Identify which cell holds the provided text, then report its [x, y] central coordinate. 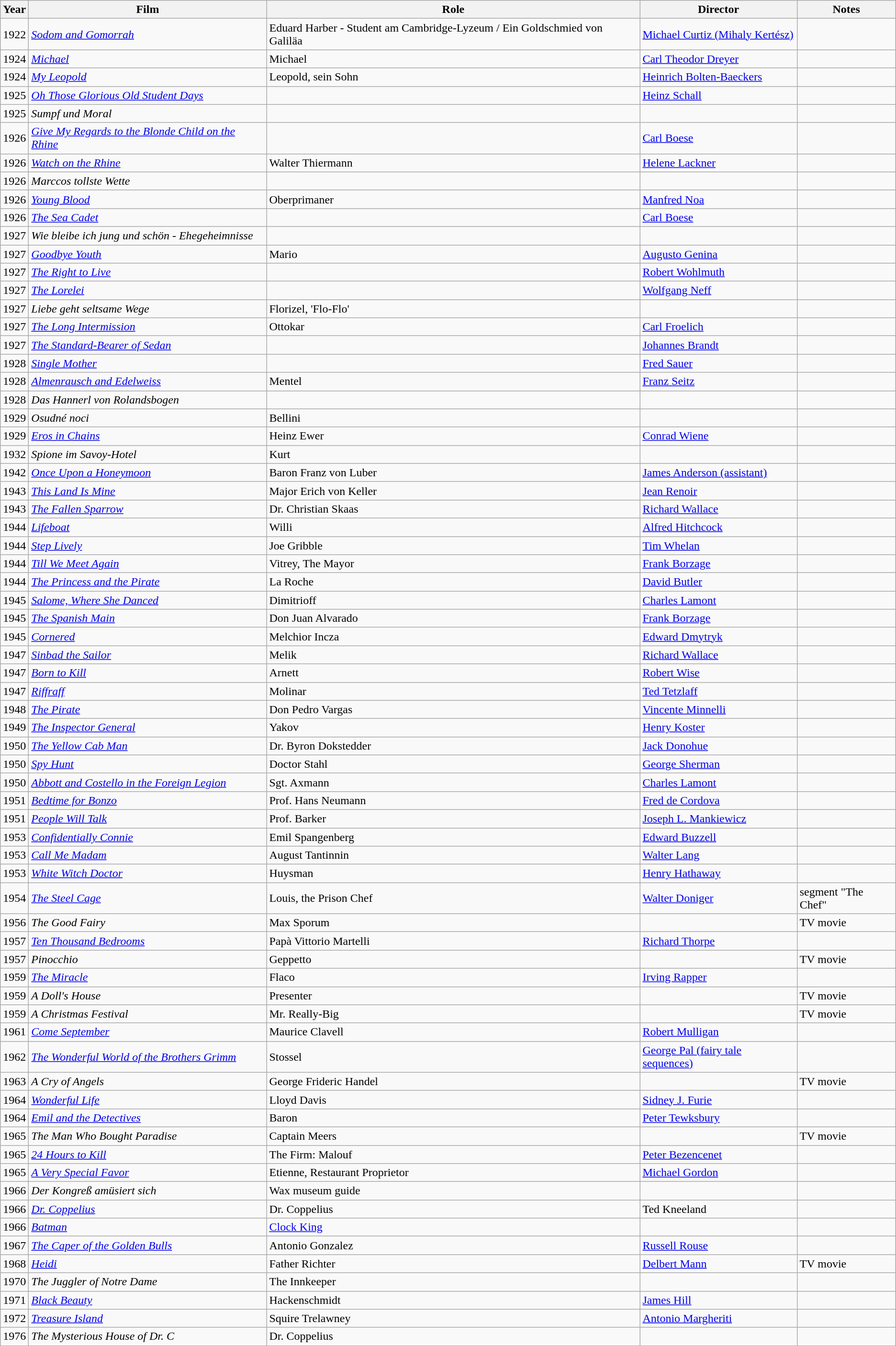
Dr. Christian Skaas [453, 509]
Robert Wise [718, 673]
Helene Lackner [718, 163]
Vincente Minnelli [718, 709]
Edward Dmytryk [718, 637]
Jack Donohue [718, 746]
People Will Talk [147, 819]
Arnett [453, 673]
The Fallen Sparrow [147, 509]
Bellini [453, 418]
Pinocchio [147, 959]
Jean Renoir [718, 491]
Father Richter [453, 1264]
Walter Lang [718, 855]
24 Hours to Kill [147, 1154]
Oh Those Glorious Old Student Days [147, 95]
Eduard Harber - Student am Cambridge-Lyzeum / Ein Goldschmied von Galiläa [453, 34]
Wonderful Life [147, 1099]
Flaco [453, 977]
Yakov [453, 728]
Mario [453, 254]
Wax museum guide [453, 1191]
Augusto Genina [718, 254]
Louis, the Prison Chef [453, 898]
The Pirate [147, 709]
Leopold, sein Sohn [453, 77]
Sodom and Gomorrah [147, 34]
George Pal (fairy tale sequences) [718, 1057]
Eros in Chains [147, 436]
Step Lively [147, 545]
Film [147, 10]
Heinz Schall [718, 95]
Riffraff [147, 691]
Marccos tollste Wette [147, 181]
Doctor Stahl [453, 764]
The Wonderful World of the Brothers Grimm [147, 1057]
Heinrich Bolten-Baeckers [718, 77]
Treasure Island [147, 1318]
Ottokar [453, 327]
Maurice Clavell [453, 1032]
Baron [453, 1118]
Sinbad the Sailor [147, 655]
Emil Spangenberg [453, 837]
Lloyd Davis [453, 1099]
Henry Koster [718, 728]
Once Upon a Honeymoon [147, 472]
Dr. Byron Dokstedder [453, 746]
Major Erich von Keller [453, 491]
Michael Gordon [718, 1173]
Till We Meet Again [147, 564]
Manfred Noa [718, 199]
Cornered [147, 637]
Irving Rapper [718, 977]
James Anderson (assistant) [718, 472]
1976 [14, 1336]
Max Sporum [453, 923]
Melik [453, 655]
Joe Gribble [453, 545]
Single Mother [147, 363]
Carl Froelich [718, 327]
Sumpf und Moral [147, 113]
Captain Meers [453, 1136]
Walter Doniger [718, 898]
Black Beauty [147, 1300]
Role [453, 10]
Conrad Wiene [718, 436]
Fred de Cordova [718, 800]
Liebe geht seltsame Wege [147, 309]
Henry Hathaway [718, 874]
The Spanish Main [147, 618]
Kurt [453, 454]
Franz Seitz [718, 381]
Call Me Madam [147, 855]
The Lorelei [147, 291]
Russell Rouse [718, 1245]
A Very Special Favor [147, 1173]
Spy Hunt [147, 764]
Presenter [453, 996]
The Man Who Bought Paradise [147, 1136]
segment "The Chef" [846, 898]
The Firm: Malouf [453, 1154]
Don Juan Alvarado [453, 618]
The Innkeeper [453, 1282]
Dimitrioff [453, 600]
Heidi [147, 1264]
Wie bleibe ich jung und schön - Ehegeheimnisse [147, 236]
Papà Vittorio Martelli [453, 941]
Antonio Margheriti [718, 1318]
The Standard-Bearer of Sedan [147, 345]
1971 [14, 1300]
Das Hannerl von Rolandsbogen [147, 400]
Osudné noci [147, 418]
Salome, Where She Danced [147, 600]
The Caper of the Golden Bulls [147, 1245]
The Right to Live [147, 272]
The Miracle [147, 977]
Alfred Hitchcock [718, 527]
Sgt. Axmann [453, 782]
A Doll's House [147, 996]
Baron Franz von Luber [453, 472]
Delbert Mann [718, 1264]
Don Pedro Vargas [453, 709]
Hackenschmidt [453, 1300]
Walter Thiermann [453, 163]
1948 [14, 709]
1956 [14, 923]
George Frideric Handel [453, 1081]
Almenrausch and Edelweiss [147, 381]
The Yellow Cab Man [147, 746]
Prof. Hans Neumann [453, 800]
Lifeboat [147, 527]
Give My Regards to the Blonde Child on the Rhine [147, 138]
Abbott and Costello in the Foreign Legion [147, 782]
Willi [453, 527]
Sidney J. Furie [718, 1099]
Edward Buzzell [718, 837]
The Princess and the Pirate [147, 582]
This Land Is Mine [147, 491]
Johannes Brandt [718, 345]
The Long Intermission [147, 327]
Emil and the Detectives [147, 1118]
Prof. Barker [453, 819]
1970 [14, 1282]
David Butler [718, 582]
Molinar [453, 691]
Bedtime for Bonzo [147, 800]
Richard Thorpe [718, 941]
Year [14, 10]
Mentel [453, 381]
Mr. Really-Big [453, 1014]
A Christmas Festival [147, 1014]
Director [718, 10]
Confidentially Connie [147, 837]
1961 [14, 1032]
Stossel [453, 1057]
Geppetto [453, 959]
Vitrey, The Mayor [453, 564]
The Inspector General [147, 728]
1962 [14, 1057]
Peter Bezencenet [718, 1154]
The Good Fairy [147, 923]
Etienne, Restaurant Proprietor [453, 1173]
James Hill [718, 1300]
Ten Thousand Bedrooms [147, 941]
Tim Whelan [718, 545]
The Juggler of Notre Dame [147, 1282]
Der Kongreß amüsiert sich [147, 1191]
Melchior Incza [453, 637]
Ted Kneeland [718, 1209]
The Mysterious House of Dr. C [147, 1336]
Watch on the Rhine [147, 163]
1963 [14, 1081]
Carl Theodor Dreyer [718, 59]
Young Blood [147, 199]
Huysman [453, 874]
1932 [14, 454]
My Leopold [147, 77]
The Steel Cage [147, 898]
Oberprimaner [453, 199]
1922 [14, 34]
Come September [147, 1032]
Antonio Gonzalez [453, 1245]
The Sea Cadet [147, 217]
1949 [14, 728]
Goodbye Youth [147, 254]
Robert Wohlmuth [718, 272]
Michael Curtiz (Mihaly Kertész) [718, 34]
Robert Mulligan [718, 1032]
Fred Sauer [718, 363]
Notes [846, 10]
1954 [14, 898]
Heinz Ewer [453, 436]
Joseph L. Mankiewicz [718, 819]
1972 [14, 1318]
1967 [14, 1245]
Batman [147, 1227]
Born to Kill [147, 673]
Wolfgang Neff [718, 291]
George Sherman [718, 764]
Spione im Savoy-Hotel [147, 454]
White Witch Doctor [147, 874]
Peter Tewksbury [718, 1118]
1942 [14, 472]
La Roche [453, 582]
August Tantinnin [453, 855]
A Cry of Angels [147, 1081]
Clock King [453, 1227]
Squire Trelawney [453, 1318]
Ted Tetzlaff [718, 691]
Florizel, 'Flo-Flo' [453, 309]
1968 [14, 1264]
